Determine the [x, y] coordinate at the center of the cell enclosing the given text.  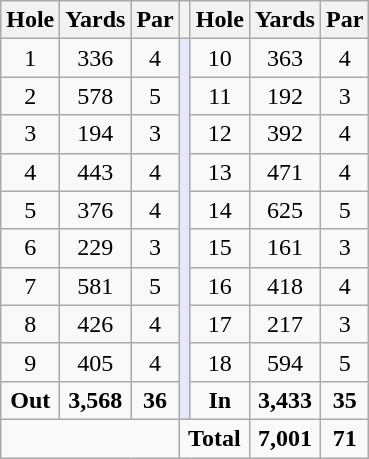
376 [96, 210]
229 [96, 248]
9 [30, 362]
194 [96, 134]
426 [96, 324]
3,568 [96, 400]
625 [284, 210]
2 [30, 96]
13 [220, 172]
3,433 [284, 400]
36 [155, 400]
418 [284, 286]
In [220, 400]
8 [30, 324]
161 [284, 248]
6 [30, 248]
10 [220, 58]
7,001 [284, 438]
17 [220, 324]
71 [344, 438]
15 [220, 248]
1 [30, 58]
35 [344, 400]
12 [220, 134]
336 [96, 58]
443 [96, 172]
405 [96, 362]
7 [30, 286]
581 [96, 286]
578 [96, 96]
217 [284, 324]
18 [220, 362]
594 [284, 362]
363 [284, 58]
192 [284, 96]
Out [30, 400]
392 [284, 134]
471 [284, 172]
Total [214, 438]
16 [220, 286]
11 [220, 96]
14 [220, 210]
